Find where the given text appears and provide that cell's center as [x, y] coordinate. 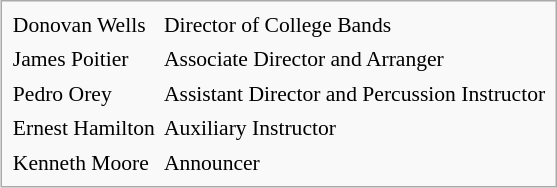
Kenneth Moore [84, 163]
Announcer [354, 163]
Associate Director and Arranger [354, 59]
Pedro Orey [84, 94]
Ernest Hamilton [84, 128]
James Poitier [84, 59]
Assistant Director and Percussion Instructor [354, 94]
Auxiliary Instructor [354, 128]
Donovan Wells [84, 25]
Director of College Bands [354, 25]
